Search for the cell housing the specified text and yield its [x, y] center coordinate. 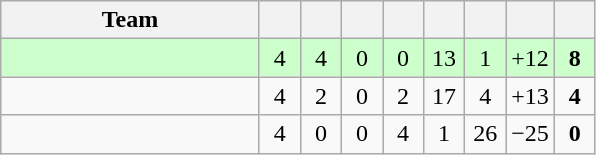
−25 [530, 134]
8 [574, 58]
+13 [530, 96]
17 [444, 96]
13 [444, 58]
Team [130, 20]
26 [486, 134]
+12 [530, 58]
